Search for the cell housing the specified text and yield its (X, Y) center coordinate. 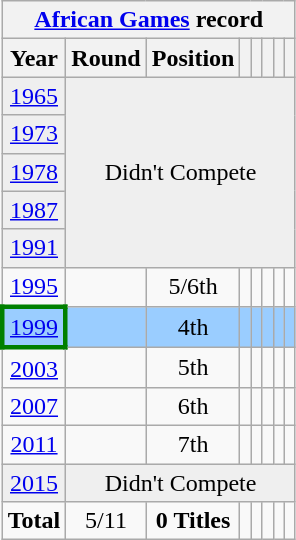
4th (193, 328)
5/6th (193, 287)
5/11 (106, 521)
2007 (34, 406)
1999 (34, 328)
1995 (34, 287)
1965 (34, 96)
0 Titles (193, 521)
Round (106, 58)
2003 (34, 368)
6th (193, 406)
Year (34, 58)
1991 (34, 248)
Total (34, 521)
2011 (34, 444)
5th (193, 368)
1987 (34, 210)
2015 (34, 483)
7th (193, 444)
1978 (34, 172)
African Games record (148, 20)
Position (193, 58)
1973 (34, 134)
